Search for the cell housing the specified text and yield its (X, Y) center coordinate. 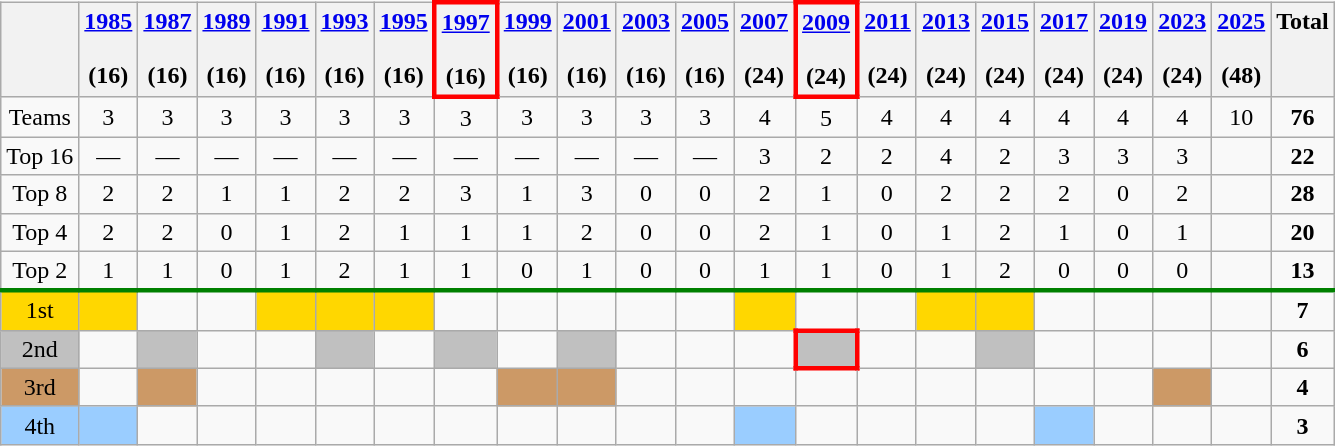
2013(24) (946, 50)
2007(24) (764, 50)
1999(16) (528, 50)
Top 16 (40, 156)
Top 4 (40, 232)
22 (1303, 156)
13 (1303, 271)
20 (1303, 232)
2017(24) (1064, 50)
10 (1242, 117)
Teams (40, 117)
5 (826, 117)
1993(16) (344, 50)
2019(24) (1124, 50)
1997(16) (466, 50)
2003(16) (646, 50)
2015(24) (1004, 50)
2nd (40, 349)
1995(16) (404, 50)
6 (1303, 349)
76 (1303, 117)
2001(16) (586, 50)
2025(48) (1242, 50)
1989(16) (226, 50)
Top 2 (40, 271)
1987(16) (168, 50)
1st (40, 311)
1991(16) (286, 50)
28 (1303, 194)
Top 8 (40, 194)
2005(16) (704, 50)
2009(24) (826, 50)
Total (1303, 50)
7 (1303, 311)
2011(24) (886, 50)
4th (40, 425)
2023(24) (1182, 50)
1985(16) (108, 50)
3rd (40, 387)
